Scan for the cell matching the given text and deliver its [x, y] coordinate at center. 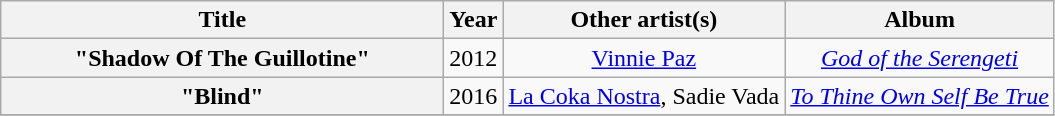
2016 [474, 96]
God of the Serengeti [920, 58]
Album [920, 20]
Other artist(s) [644, 20]
To Thine Own Self Be True [920, 96]
"Blind" [222, 96]
La Coka Nostra, Sadie Vada [644, 96]
2012 [474, 58]
Year [474, 20]
Vinnie Paz [644, 58]
Title [222, 20]
"Shadow Of The Guillotine" [222, 58]
